Search for the cell housing the specified text and yield its [X, Y] center coordinate. 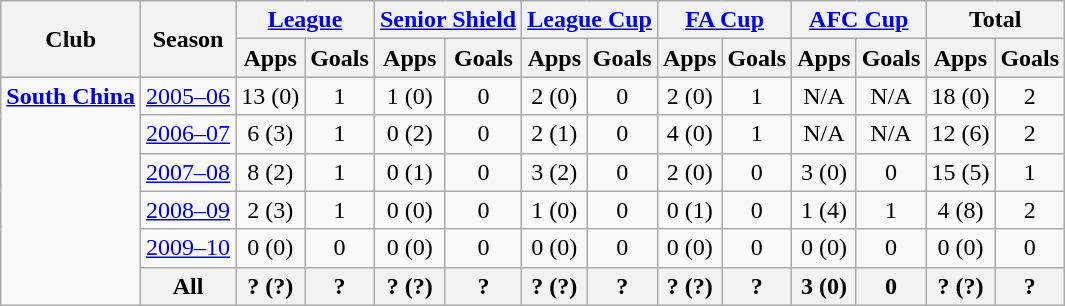
2008–09 [188, 210]
Total [996, 20]
12 (6) [960, 134]
18 (0) [960, 96]
4 (0) [689, 134]
13 (0) [270, 96]
2005–06 [188, 96]
2 (3) [270, 210]
6 (3) [270, 134]
League Cup [590, 20]
Senior Shield [448, 20]
South China [71, 191]
0 (2) [410, 134]
AFC Cup [859, 20]
4 (8) [960, 210]
2009–10 [188, 248]
2 (1) [554, 134]
3 (2) [554, 172]
15 (5) [960, 172]
2006–07 [188, 134]
FA Cup [724, 20]
8 (2) [270, 172]
1 (4) [824, 210]
Club [71, 39]
All [188, 286]
2007–08 [188, 172]
League [306, 20]
Season [188, 39]
